Determine the (X, Y) coordinate at the center of the cell enclosing the given text.  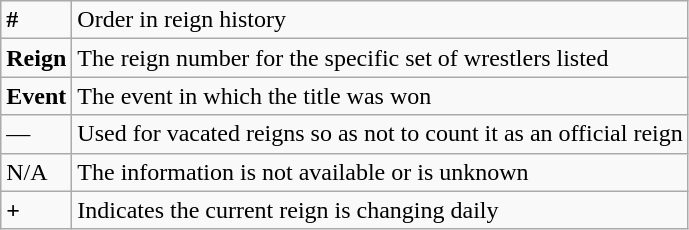
Indicates the current reign is changing daily (380, 210)
The information is not available or is unknown (380, 172)
Order in reign history (380, 20)
Used for vacated reigns so as not to count it as an official reign (380, 134)
# (36, 20)
The reign number for the specific set of wrestlers listed (380, 58)
Event (36, 96)
Reign (36, 58)
The event in which the title was won (380, 96)
— (36, 134)
N/A (36, 172)
+ (36, 210)
